Search for the cell housing the specified text and yield its (X, Y) center coordinate. 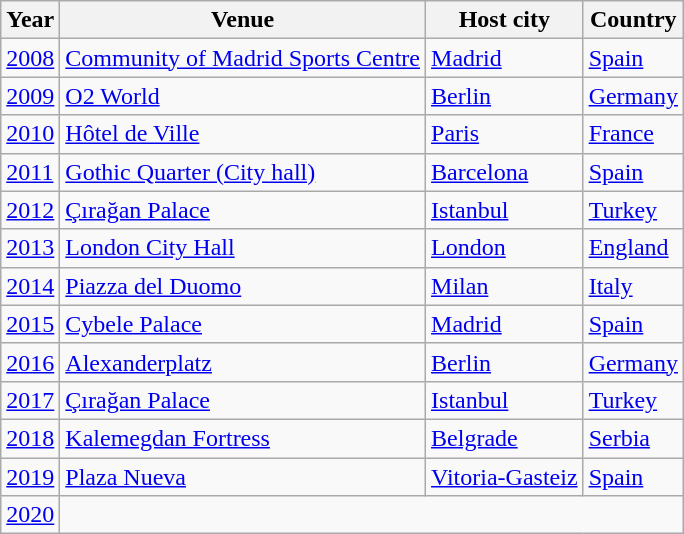
Cybele Palace (243, 324)
2018 (30, 438)
2010 (30, 134)
Host city (505, 20)
Community of Madrid Sports Centre (243, 58)
Italy (633, 286)
2020 (30, 515)
Kalemegdan Fortress (243, 438)
2015 (30, 324)
Hôtel de Ville (243, 134)
2012 (30, 210)
2019 (30, 477)
London City Hall (243, 248)
France (633, 134)
2009 (30, 96)
Year (30, 20)
2017 (30, 400)
Belgrade (505, 438)
Gothic Quarter (City hall) (243, 172)
Venue (243, 20)
2008 (30, 58)
Milan (505, 286)
Alexanderplatz (243, 362)
England (633, 248)
Barcelona (505, 172)
Paris (505, 134)
Serbia (633, 438)
2016 (30, 362)
Vitoria-Gasteiz (505, 477)
2014 (30, 286)
Country (633, 20)
O2 World (243, 96)
Piazza del Duomo (243, 286)
London (505, 248)
2011 (30, 172)
Plaza Nueva (243, 477)
2013 (30, 248)
